Scan for the cell matching the given text and deliver its [X, Y] coordinate at center. 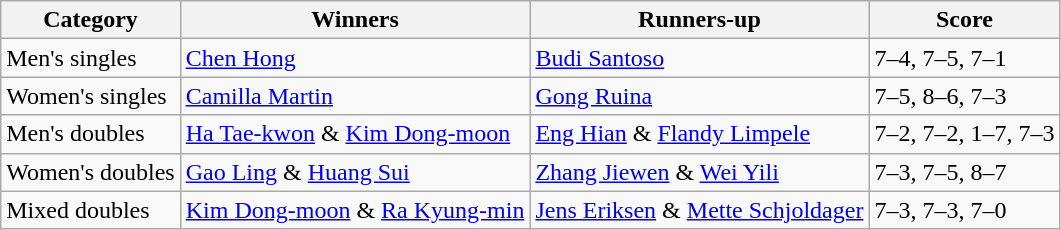
Women's doubles [90, 172]
Eng Hian & Flandy Limpele [700, 134]
Runners-up [700, 20]
Jens Eriksen & Mette Schjoldager [700, 210]
7–3, 7–5, 8–7 [964, 172]
Winners [355, 20]
Ha Tae-kwon & Kim Dong-moon [355, 134]
7–3, 7–3, 7–0 [964, 210]
7–4, 7–5, 7–1 [964, 58]
Score [964, 20]
Zhang Jiewen & Wei Yili [700, 172]
7–5, 8–6, 7–3 [964, 96]
Kim Dong-moon & Ra Kyung-min [355, 210]
Camilla Martin [355, 96]
Men's singles [90, 58]
Budi Santoso [700, 58]
Men's doubles [90, 134]
Gao Ling & Huang Sui [355, 172]
7–2, 7–2, 1–7, 7–3 [964, 134]
Women's singles [90, 96]
Gong Ruina [700, 96]
Chen Hong [355, 58]
Mixed doubles [90, 210]
Category [90, 20]
